Return the [x, y] coordinate for the center point of the cell that contains the specified text.  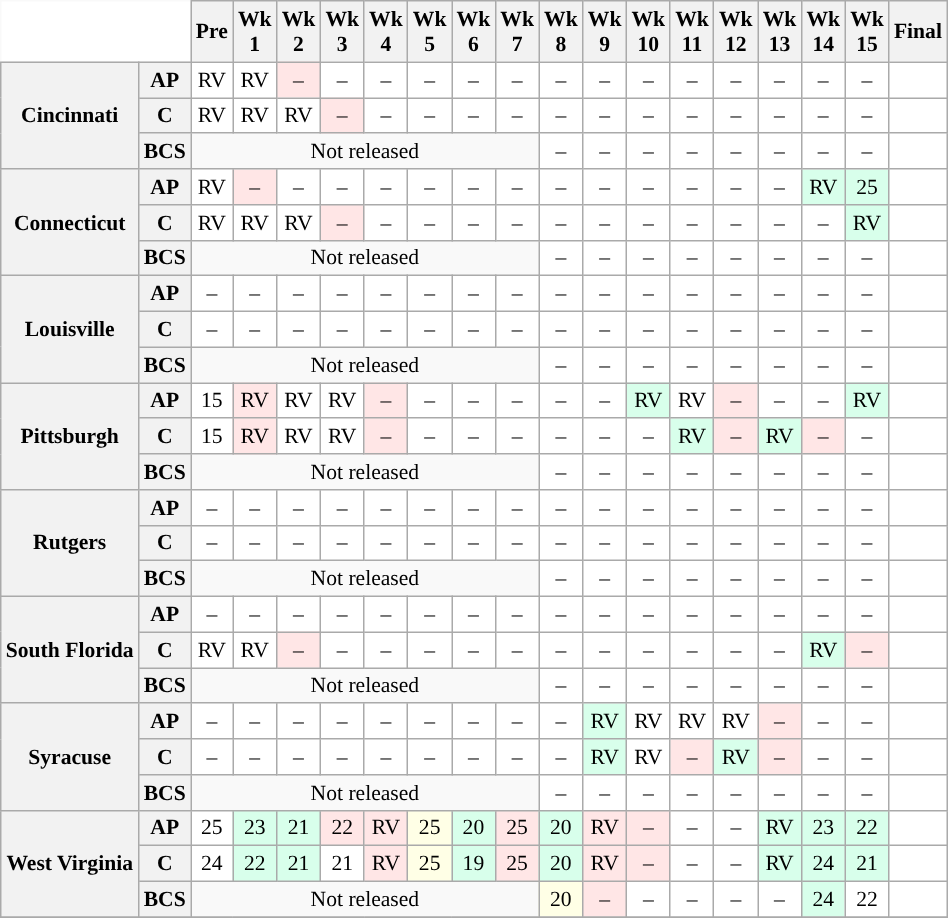
Rutgers [70, 544]
Wk5 [430, 32]
Wk6 [474, 32]
Wk14 [823, 32]
Wk12 [736, 32]
Wk7 [517, 32]
Wk15 [867, 32]
West Virginia [70, 864]
Pittsburgh [70, 436]
Wk8 [561, 32]
Wk3 [342, 32]
Wk1 [255, 32]
South Florida [70, 650]
Syracuse [70, 758]
Louisville [70, 330]
Wk13 [780, 32]
Cincinnati [70, 116]
Wk9 [605, 32]
Wk10 [648, 32]
Wk2 [299, 32]
Connecticut [70, 222]
Wk11 [692, 32]
19 [474, 864]
Final [918, 32]
Wk4 [386, 32]
Pre [212, 32]
